Identify which cell holds the provided text, then report its (x, y) central coordinate. 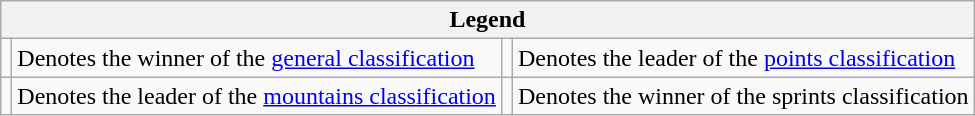
Denotes the leader of the points classification (743, 58)
Denotes the leader of the mountains classification (257, 96)
Denotes the winner of the general classification (257, 58)
Legend (488, 20)
Denotes the winner of the sprints classification (743, 96)
